Capture the cell that displays the provided text and extract its (X, Y) central coordinate. 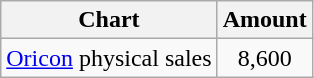
Chart (109, 20)
Amount (264, 20)
8,600 (264, 58)
Oricon physical sales (109, 58)
